Output the [X, Y] coordinate of the center of the cell containing the given text.  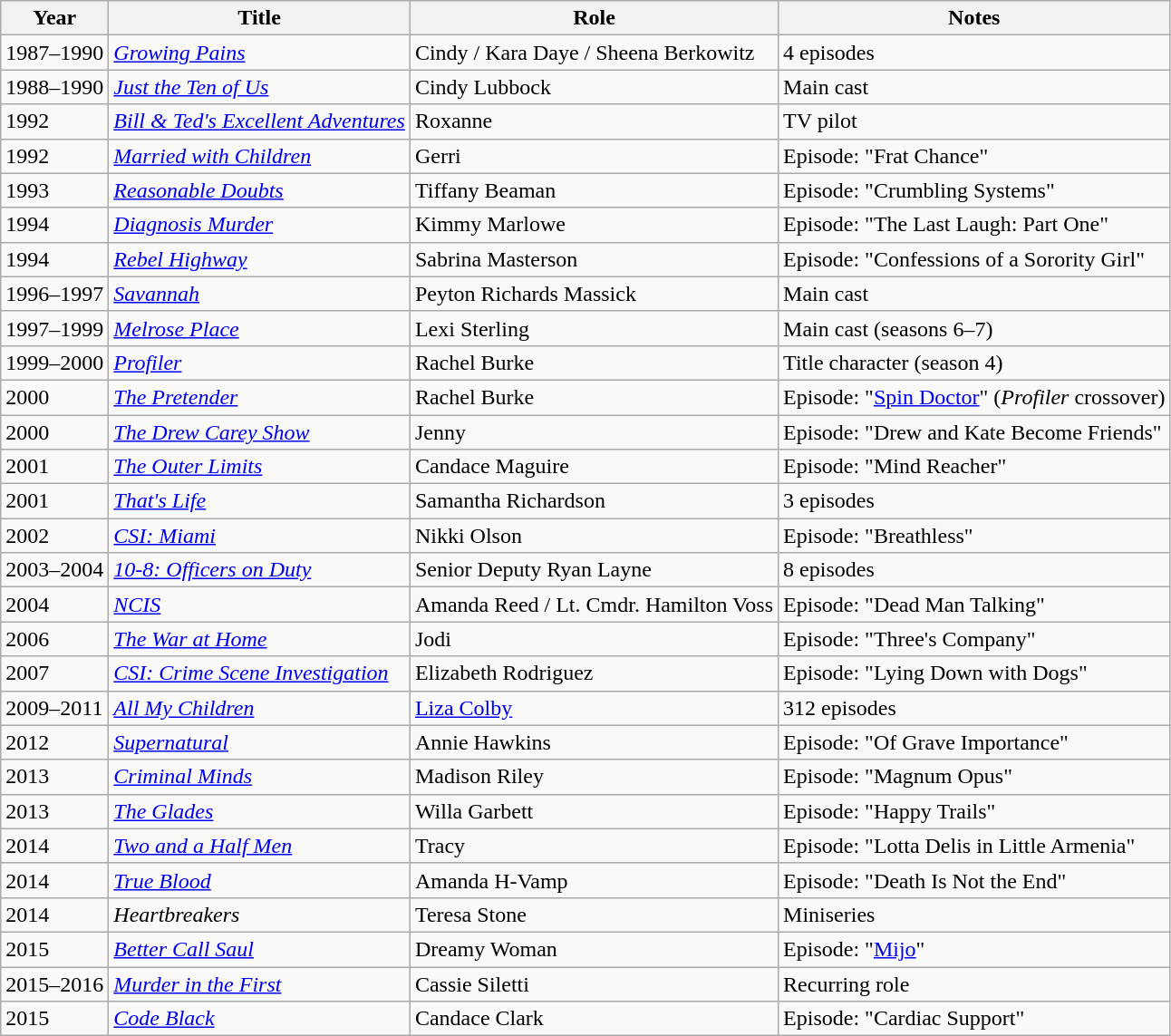
All My Children [259, 708]
Episode: "Of Grave Importance" [974, 742]
Samantha Richardson [594, 501]
Reasonable Doubts [259, 190]
Episode: "Frat Chance" [974, 156]
Tracy [594, 846]
Episode: "Lotta Delis in Little Armenia" [974, 846]
Two and a Half Men [259, 846]
1988–1990 [54, 87]
Episode: "Mind Reacher" [974, 467]
Growing Pains [259, 53]
Teresa Stone [594, 915]
1996–1997 [54, 294]
10-8: Officers on Duty [259, 570]
Just the Ten of Us [259, 87]
Episode: "Dead Man Talking" [974, 605]
Episode: "Happy Trails" [974, 811]
2007 [54, 673]
Jenny [594, 432]
Candace Maguire [594, 467]
Willa Garbett [594, 811]
CSI: Miami [259, 536]
312 episodes [974, 708]
Candace Clark [594, 1019]
Jodi [594, 639]
Senior Deputy Ryan Layne [594, 570]
1987–1990 [54, 53]
The Drew Carey Show [259, 432]
The Outer Limits [259, 467]
Nikki Olson [594, 536]
Episode: "Drew and Kate Become Friends" [974, 432]
2003–2004 [54, 570]
Annie Hawkins [594, 742]
Episode: "Confessions of a Sorority Girl" [974, 259]
Recurring role [974, 983]
Lexi Sterling [594, 328]
2002 [54, 536]
Episode: "Three's Company" [974, 639]
Sabrina Masterson [594, 259]
True Blood [259, 880]
Episode: "Lying Down with Dogs" [974, 673]
1999–2000 [54, 363]
Cindy / Kara Daye / Sheena Berkowitz [594, 53]
Elizabeth Rodriguez [594, 673]
Married with Children [259, 156]
Episode: "Cardiac Support" [974, 1019]
Peyton Richards Massick [594, 294]
Episode: "Crumbling Systems" [974, 190]
TV pilot [974, 121]
Cindy Lubbock [594, 87]
Tiffany Beaman [594, 190]
Code Black [259, 1019]
Bill & Ted's Excellent Adventures [259, 121]
CSI: Crime Scene Investigation [259, 673]
Gerri [594, 156]
Melrose Place [259, 328]
2015–2016 [54, 983]
Murder in the First [259, 983]
Main cast (seasons 6–7) [974, 328]
Episode: "Breathless" [974, 536]
2012 [54, 742]
Title character (season 4) [974, 363]
Title [259, 18]
Better Call Saul [259, 949]
Amanda H-Vamp [594, 880]
Savannah [259, 294]
Cassie Siletti [594, 983]
Episode: "Spin Doctor" (Profiler crossover) [974, 397]
3 episodes [974, 501]
Madison Riley [594, 777]
Heartbreakers [259, 915]
Miniseries [974, 915]
That's Life [259, 501]
Dreamy Woman [594, 949]
Episode: "The Last Laugh: Part One" [974, 225]
Profiler [259, 363]
1993 [54, 190]
4 episodes [974, 53]
2006 [54, 639]
Roxanne [594, 121]
Criminal Minds [259, 777]
Supernatural [259, 742]
Rebel Highway [259, 259]
The Glades [259, 811]
NCIS [259, 605]
Role [594, 18]
2009–2011 [54, 708]
The War at Home [259, 639]
Kimmy Marlowe [594, 225]
Episode: "Death Is Not the End" [974, 880]
8 episodes [974, 570]
Liza Colby [594, 708]
Amanda Reed / Lt. Cmdr. Hamilton Voss [594, 605]
Year [54, 18]
Diagnosis Murder [259, 225]
The Pretender [259, 397]
1997–1999 [54, 328]
2004 [54, 605]
Episode: "Mijo" [974, 949]
Notes [974, 18]
Episode: "Magnum Opus" [974, 777]
